Return the (x, y) coordinate for the center point of the cell that contains the specified text.  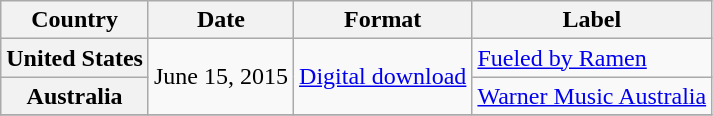
Fueled by Ramen (592, 58)
June 15, 2015 (220, 77)
Warner Music Australia (592, 96)
Digital download (383, 77)
Country (75, 20)
Australia (75, 96)
Date (220, 20)
Label (592, 20)
Format (383, 20)
United States (75, 58)
